Identify which cell holds the provided text, then report its (x, y) central coordinate. 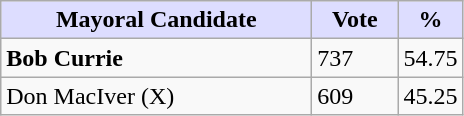
45.25 (430, 96)
54.75 (430, 58)
Bob Currie (156, 58)
% (430, 20)
737 (355, 58)
Mayoral Candidate (156, 20)
609 (355, 96)
Vote (355, 20)
Don MacIver (X) (156, 96)
